Locate the cell with the specified text and output its (x, y) center coordinate. 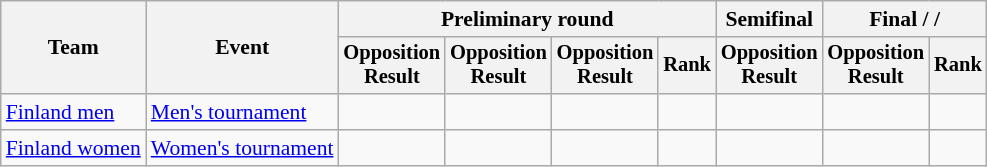
Final / / (904, 19)
Semifinal (770, 19)
Finland women (74, 148)
Preliminary round (528, 19)
Event (242, 48)
Men's tournament (242, 112)
Finland men (74, 112)
Team (74, 48)
Women's tournament (242, 148)
